Extract the [X, Y] coordinate from the center of the cell holding the provided text.  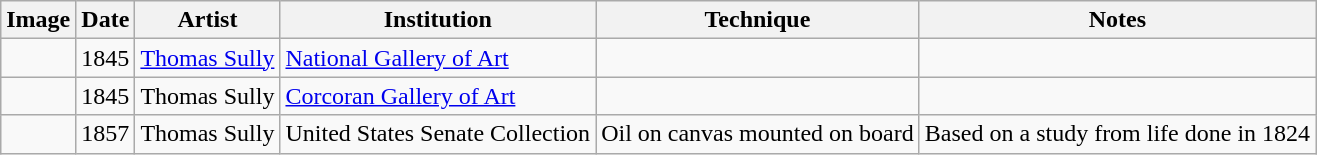
Technique [758, 20]
Institution [438, 20]
Artist [208, 20]
Image [38, 20]
1857 [106, 134]
Based on a study from life done in 1824 [1117, 134]
Notes [1117, 20]
United States Senate Collection [438, 134]
Corcoran Gallery of Art [438, 96]
Date [106, 20]
Oil on canvas mounted on board [758, 134]
National Gallery of Art [438, 58]
